Identify which cell holds the provided text, then report its [X, Y] central coordinate. 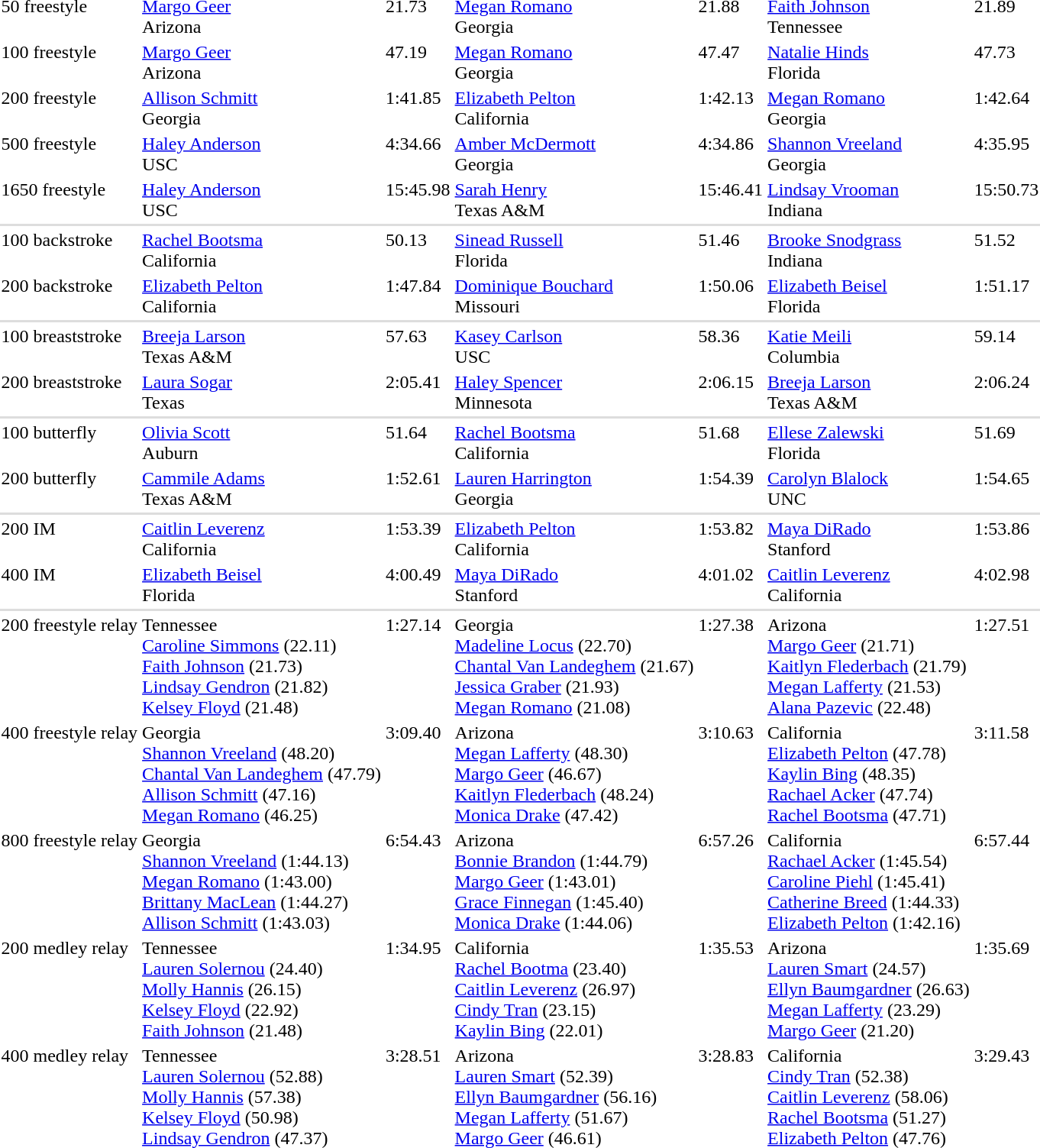
CaliforniaRachel Bootma (23.40)Caitlin Leverenz (26.97)Cindy Tran (23.15)Kaylin Bing (22.01) [574, 989]
Natalie Hinds Florida [869, 63]
1:53.86 [1006, 539]
57.63 [418, 347]
ArizonaMargo Geer (21.71)Kaitlyn Flederbach (21.79)Megan Lafferty (21.53)Alana Pazevic (22.48) [869, 666]
Haley Spencer Minnesota [574, 393]
Margo Geer Arizona [262, 63]
ArizonaLauren Smart (24.57)Ellyn Baumgardner (26.63)Megan Lafferty (23.29)Margo Geer (21.20) [869, 989]
2:06.24 [1006, 393]
Kasey Carlson USC [574, 347]
3:10.63 [731, 774]
1:41.85 [418, 108]
15:45.98 [418, 200]
4:00.49 [418, 585]
Lauren Harrington Georgia [574, 489]
800 freestyle relay [69, 881]
CaliforniaElizabeth Pelton (47.78)Kaylin Bing (48.35)Rachael Acker (47.74)Rachel Bootsma (47.71) [869, 774]
1:27.38 [731, 666]
47.47 [731, 63]
51.46 [731, 251]
1:27.14 [418, 666]
6:57.26 [731, 881]
Katie Meili Columbia [869, 347]
Sinead Russell Florida [574, 251]
100 freestyle [69, 63]
4:34.66 [418, 154]
200 butterfly [69, 489]
51.52 [1006, 251]
Lindsay Vrooman Indiana [869, 200]
4:02.98 [1006, 585]
4:01.02 [731, 585]
6:54.43 [418, 881]
1:53.82 [731, 539]
Shannon Vreeland Georgia [869, 154]
500 freestyle [69, 154]
100 breaststroke [69, 347]
51.64 [418, 443]
1:35.53 [731, 989]
GeorgiaShannon Vreeland (48.20)Chantal Van Landeghem (47.79) Allison Schmitt (47.16)Megan Romano (46.25) [262, 774]
TennesseeCaroline Simmons (22.11)Faith Johnson (21.73)Lindsay Gendron (21.82)Kelsey Floyd (21.48) [262, 666]
1:42.13 [731, 108]
3:11.58 [1006, 774]
59.14 [1006, 347]
Olivia Scott Auburn [262, 443]
51.69 [1006, 443]
15:50.73 [1006, 200]
CaliforniaRachael Acker (1:45.54)Caroline Piehl (1:45.41)Catherine Breed (1:44.33)Elizabeth Pelton (1:42.16) [869, 881]
51.68 [731, 443]
4:34.86 [731, 154]
GeorgiaShannon Vreeland (1:44.13)Megan Romano (1:43.00) Brittany MacLean (1:44.27)Allison Schmitt (1:43.03) [262, 881]
200 IM [69, 539]
1:35.69 [1006, 989]
Laura Sogar Texas [262, 393]
1:51.17 [1006, 296]
200 medley relay [69, 989]
GeorgiaMadeline Locus (22.70)Chantal Van Landeghem (21.67) Jessica Graber (21.93)Megan Romano (21.08) [574, 666]
Allison Schmitt Georgia [262, 108]
1650 freestyle [69, 200]
47.19 [418, 63]
200 freestyle relay [69, 666]
1:54.39 [731, 489]
200 backstroke [69, 296]
1:27.51 [1006, 666]
200 freestyle [69, 108]
400 IM [69, 585]
Carolyn Blalock UNC [869, 489]
Cammile Adams Texas A&M [262, 489]
1:42.64 [1006, 108]
Sarah Henry Texas A&M [574, 200]
1:54.65 [1006, 489]
15:46.41 [731, 200]
1:52.61 [418, 489]
50.13 [418, 251]
Dominique Bouchard Missouri [574, 296]
47.73 [1006, 63]
1:47.84 [418, 296]
1:53.39 [418, 539]
100 backstroke [69, 251]
Ellese Zalewski Florida [869, 443]
58.36 [731, 347]
Brooke Snodgrass Indiana [869, 251]
ArizonaMegan Lafferty (48.30)Margo Geer (46.67)Kaitlyn Flederbach (48.24)Monica Drake (47.42) [574, 774]
TennesseeLauren Solernou (24.40)Molly Hannis (26.15)Kelsey Floyd (22.92)Faith Johnson (21.48) [262, 989]
1:50.06 [731, 296]
4:35.95 [1006, 154]
Amber McDermott Georgia [574, 154]
6:57.44 [1006, 881]
1:34.95 [418, 989]
100 butterfly [69, 443]
200 breaststroke [69, 393]
2:06.15 [731, 393]
3:09.40 [418, 774]
400 freestyle relay [69, 774]
ArizonaBonnie Brandon (1:44.79)Margo Geer (1:43.01)Grace Finnegan (1:45.40)Monica Drake (1:44.06) [574, 881]
2:05.41 [418, 393]
